Search for the cell housing the specified text and yield its (x, y) center coordinate. 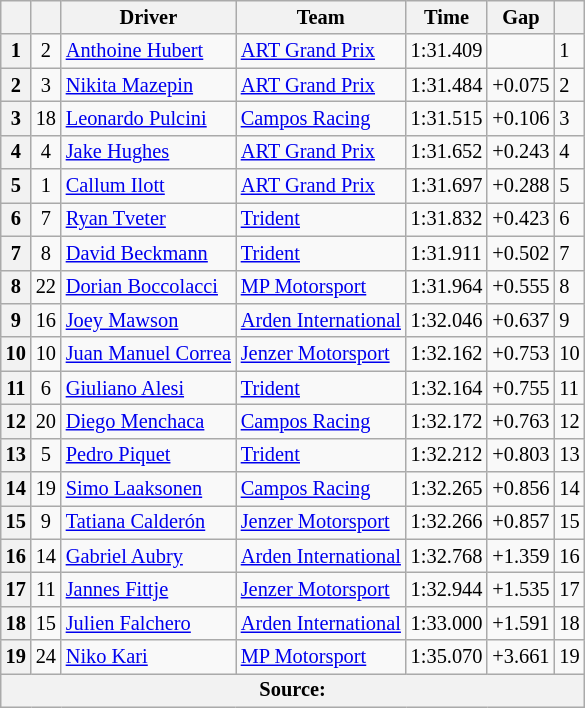
Juan Manuel Correa (148, 354)
20 (46, 421)
+0.803 (520, 455)
1:32.046 (447, 320)
1:32.265 (447, 489)
David Beckmann (148, 253)
+0.856 (520, 489)
Jake Hughes (148, 152)
+0.106 (520, 118)
Callum Ilott (148, 186)
1:32.266 (447, 522)
+3.661 (520, 657)
Leonardo Pulcini (148, 118)
Julien Falchero (148, 623)
1:35.070 (447, 657)
+0.857 (520, 522)
Diego Menchaca (148, 421)
1:33.000 (447, 623)
+0.753 (520, 354)
1:32.944 (447, 589)
Tatiana Calderón (148, 522)
1:32.768 (447, 556)
Time (447, 17)
1:31.515 (447, 118)
Nikita Mazepin (148, 85)
1:32.164 (447, 388)
+0.502 (520, 253)
+0.755 (520, 388)
Pedro Piquet (148, 455)
Simo Laaksonen (148, 489)
1:31.409 (447, 51)
1:32.162 (447, 354)
Gabriel Aubry (148, 556)
Niko Kari (148, 657)
1:31.911 (447, 253)
+0.637 (520, 320)
1:32.172 (447, 421)
1:32.212 (447, 455)
Ryan Tveter (148, 219)
+1.359 (520, 556)
+0.423 (520, 219)
+1.591 (520, 623)
+1.535 (520, 589)
+0.763 (520, 421)
Gap (520, 17)
1:31.832 (447, 219)
Jannes Fittje (148, 589)
Team (321, 17)
1:31.964 (447, 287)
Giuliano Alesi (148, 388)
1:31.697 (447, 186)
Dorian Boccolacci (148, 287)
+0.288 (520, 186)
+0.243 (520, 152)
Joey Mawson (148, 320)
1:31.484 (447, 85)
24 (46, 657)
+0.555 (520, 287)
Driver (148, 17)
Anthoine Hubert (148, 51)
Source: (293, 690)
+0.075 (520, 85)
1:31.652 (447, 152)
22 (46, 287)
